Scan for the cell matching the given text and deliver its [X, Y] coordinate at center. 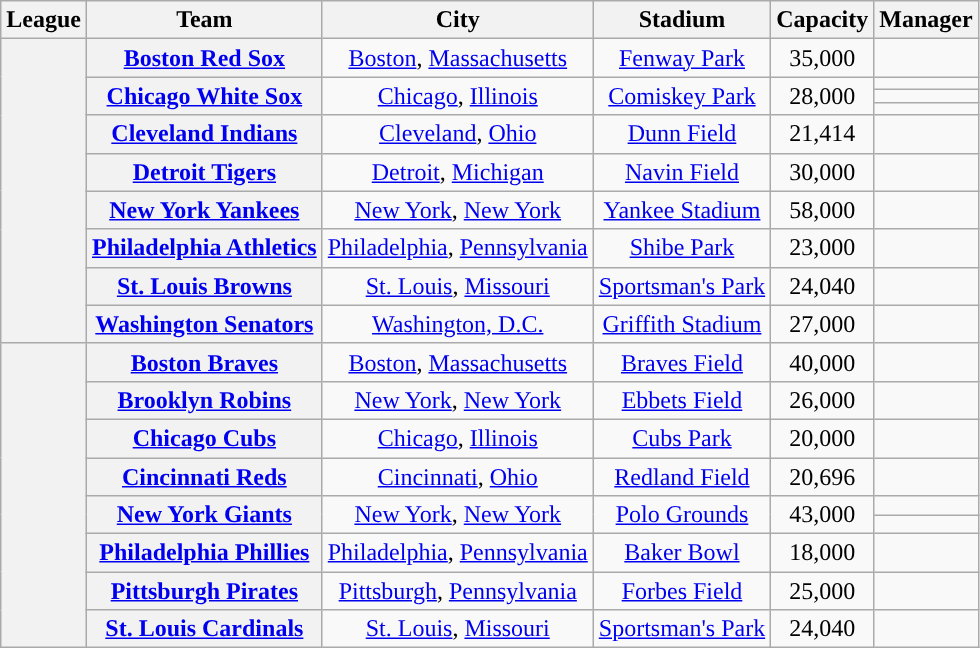
58,000 [822, 210]
Griffith Stadium [682, 324]
Detroit Tigers [204, 172]
League [44, 20]
Brooklyn Robins [204, 400]
Pittsburgh Pirates [204, 591]
Cubs Park [682, 438]
28,000 [822, 96]
Dunn Field [682, 134]
23,000 [822, 248]
Manager [926, 20]
City [458, 20]
Boston Red Sox [204, 58]
40,000 [822, 362]
Baker Bowl [682, 553]
Cincinnati, Ohio [458, 477]
Chicago White Sox [204, 96]
Comiskey Park [682, 96]
Detroit, Michigan [458, 172]
Team [204, 20]
Boston Braves [204, 362]
Cleveland, Ohio [458, 134]
Forbes Field [682, 591]
St. Louis Cardinals [204, 629]
26,000 [822, 400]
New York Giants [204, 515]
35,000 [822, 58]
Capacity [822, 20]
Washington, D.C. [458, 324]
20,696 [822, 477]
Fenway Park [682, 58]
Shibe Park [682, 248]
Stadium [682, 20]
Pittsburgh, Pennsylvania [458, 591]
Polo Grounds [682, 515]
Cincinnati Reds [204, 477]
Philadelphia Phillies [204, 553]
New York Yankees [204, 210]
Chicago Cubs [204, 438]
Braves Field [682, 362]
21,414 [822, 134]
Yankee Stadium [682, 210]
Washington Senators [204, 324]
St. Louis Browns [204, 286]
25,000 [822, 591]
27,000 [822, 324]
43,000 [822, 515]
Navin Field [682, 172]
Cleveland Indians [204, 134]
18,000 [822, 553]
Ebbets Field [682, 400]
30,000 [822, 172]
20,000 [822, 438]
Philadelphia Athletics [204, 248]
Redland Field [682, 477]
